For the text-containing cell, return its midpoint in [X, Y] coordinate format. 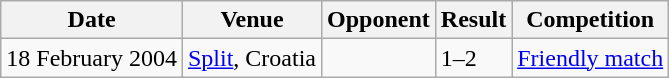
Result [473, 20]
18 February 2004 [92, 58]
1–2 [473, 58]
Friendly match [590, 58]
Date [92, 20]
Opponent [379, 20]
Competition [590, 20]
Split, Croatia [252, 58]
Venue [252, 20]
